Capture the cell that displays the provided text and extract its [x, y] central coordinate. 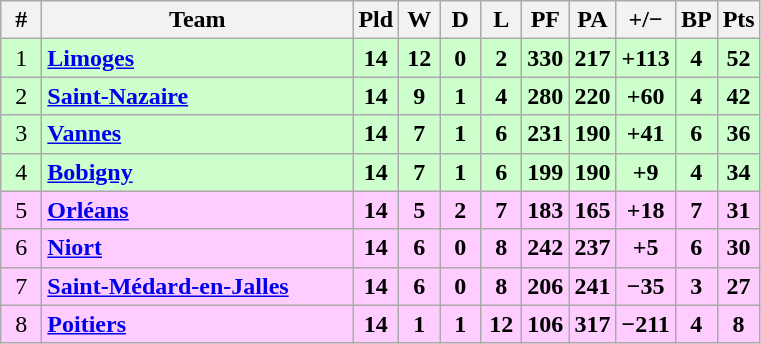
165 [592, 210]
+60 [646, 96]
+/− [646, 20]
199 [546, 172]
280 [546, 96]
317 [592, 324]
Pts [738, 20]
−35 [646, 286]
52 [738, 58]
BP [696, 20]
9 [420, 96]
330 [546, 58]
+9 [646, 172]
220 [592, 96]
−211 [646, 324]
+113 [646, 58]
+5 [646, 248]
106 [546, 324]
PA [592, 20]
Niort [198, 248]
Saint-Nazaire [198, 96]
27 [738, 286]
L [502, 20]
W [420, 20]
Saint-Médard-en-Jalles [198, 286]
# [22, 20]
237 [592, 248]
42 [738, 96]
Pld [376, 20]
242 [546, 248]
231 [546, 134]
183 [546, 210]
34 [738, 172]
241 [592, 286]
Bobigny [198, 172]
+18 [646, 210]
Vannes [198, 134]
217 [592, 58]
206 [546, 286]
30 [738, 248]
31 [738, 210]
D [460, 20]
+41 [646, 134]
Team [198, 20]
Orléans [198, 210]
Limoges [198, 58]
36 [738, 134]
Poitiers [198, 324]
PF [546, 20]
